Find where the given text appears and provide that cell's center as [x, y] coordinate. 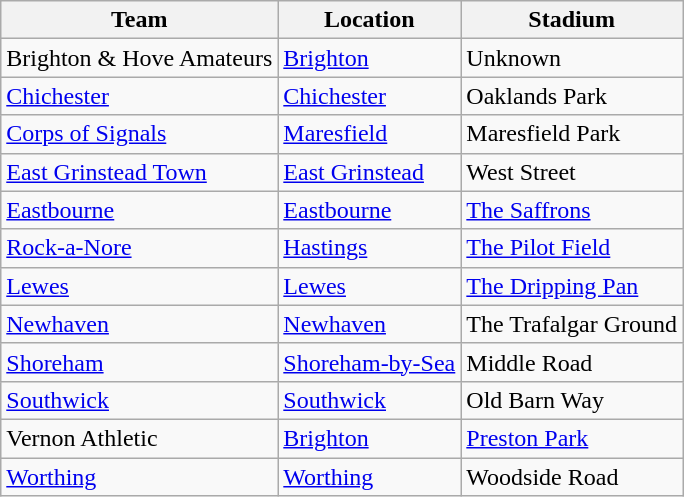
Maresfield [370, 134]
Rock-a-Nore [140, 248]
East Grinstead Town [140, 172]
Shoreham-by-Sea [370, 362]
Woodside Road [572, 477]
The Saffrons [572, 210]
Team [140, 20]
Vernon Athletic [140, 438]
Shoreham [140, 362]
The Pilot Field [572, 248]
Location [370, 20]
Maresfield Park [572, 134]
Hastings [370, 248]
The Dripping Pan [572, 286]
The Trafalgar Ground [572, 324]
Corps of Signals [140, 134]
Middle Road [572, 362]
Old Barn Way [572, 400]
West Street [572, 172]
Brighton & Hove Amateurs [140, 58]
Preston Park [572, 438]
Stadium [572, 20]
East Grinstead [370, 172]
Unknown [572, 58]
Oaklands Park [572, 96]
